Return (x, y) of the center of cell containing provided text 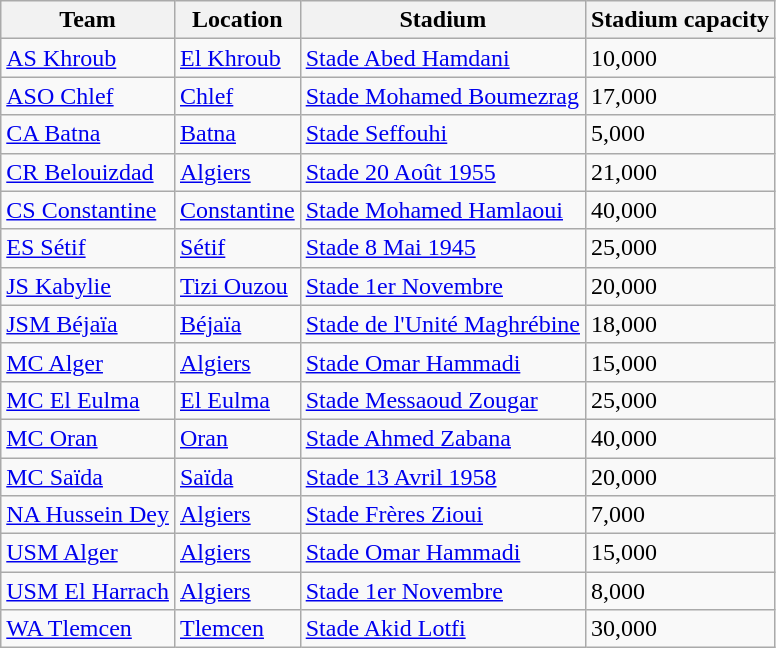
Stade Abed Hamdani (442, 58)
Team (88, 20)
Stade Mohamed Hamlaoui (442, 210)
Stade Seffouhi (442, 134)
Tlemcen (237, 629)
NA Hussein Dey (88, 515)
30,000 (680, 629)
MC El Eulma (88, 400)
Batna (237, 134)
Stade Akid Lotfi (442, 629)
Stadium (442, 20)
5,000 (680, 134)
ASO Chlef (88, 96)
Stade 13 Avril 1958 (442, 477)
Stade Ahmed Zabana (442, 438)
USM Alger (88, 553)
CA Batna (88, 134)
Oran (237, 438)
Sétif (237, 248)
MC Oran (88, 438)
Constantine (237, 210)
Stade 20 Août 1955 (442, 172)
Stade 8 Mai 1945 (442, 248)
Stade Frères Zioui (442, 515)
USM El Harrach (88, 591)
AS Khroub (88, 58)
10,000 (680, 58)
El Eulma (237, 400)
18,000 (680, 324)
JS Kabylie (88, 286)
Stade Messaoud Zougar (442, 400)
Stade de l'Unité Maghrébine (442, 324)
8,000 (680, 591)
17,000 (680, 96)
El Khroub (237, 58)
CS Constantine (88, 210)
MC Saïda (88, 477)
7,000 (680, 515)
Saïda (237, 477)
ES Sétif (88, 248)
CR Belouizdad (88, 172)
21,000 (680, 172)
Stade Mohamed Boumezrag (442, 96)
MC Alger (88, 362)
Chlef (237, 96)
Stadium capacity (680, 20)
JSM Béjaïa (88, 324)
Location (237, 20)
Béjaïa (237, 324)
Tizi Ouzou (237, 286)
WA Tlemcen (88, 629)
